Pinpoint the cell where the given text exists, returning its [x, y] midpoint coordinate. 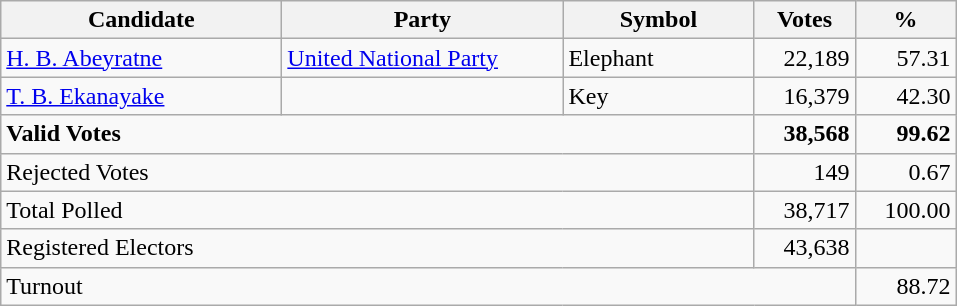
% [906, 20]
42.30 [906, 96]
Elephant [658, 58]
Turnout [428, 286]
22,189 [804, 58]
38,717 [804, 210]
Votes [804, 20]
T. B. Ekanayake [142, 96]
Party [422, 20]
57.31 [906, 58]
United National Party [422, 58]
88.72 [906, 286]
Registered Electors [378, 248]
Rejected Votes [378, 172]
0.67 [906, 172]
38,568 [804, 134]
Symbol [658, 20]
Candidate [142, 20]
Valid Votes [378, 134]
Total Polled [378, 210]
H. B. Abeyratne [142, 58]
100.00 [906, 210]
16,379 [804, 96]
43,638 [804, 248]
99.62 [906, 134]
149 [804, 172]
Key [658, 96]
